Return [x, y] of the center of cell containing provided text 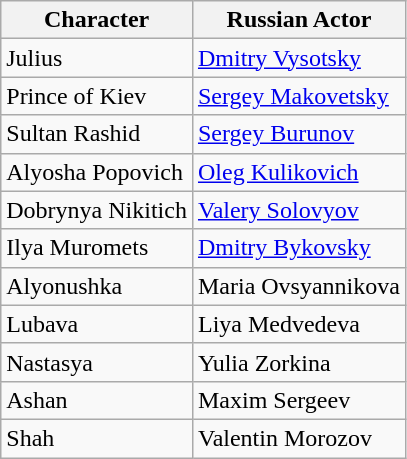
Dmitry Bykovsky [298, 248]
Liya Medvedeva [298, 324]
Sultan Rashid [97, 134]
Ashan [97, 400]
Nastasya [97, 362]
Lubava [97, 324]
Maria Ovsyannikova [298, 286]
Ilya Muromets [97, 248]
Yulia Zorkina [298, 362]
Valery Solovyov [298, 210]
Dmitry Vysotsky [298, 58]
Valentin Morozov [298, 438]
Sergey Makovetsky [298, 96]
Prince of Kiev [97, 96]
Alyosha Popovich [97, 172]
Julius [97, 58]
Alyonushka [97, 286]
Russian Actor [298, 20]
Shah [97, 438]
Oleg Kulikovich [298, 172]
Dobrynya Nikitich [97, 210]
Sergey Burunov [298, 134]
Maxim Sergeev [298, 400]
Character [97, 20]
